Locate the cell with the specified text and output its [X, Y] center coordinate. 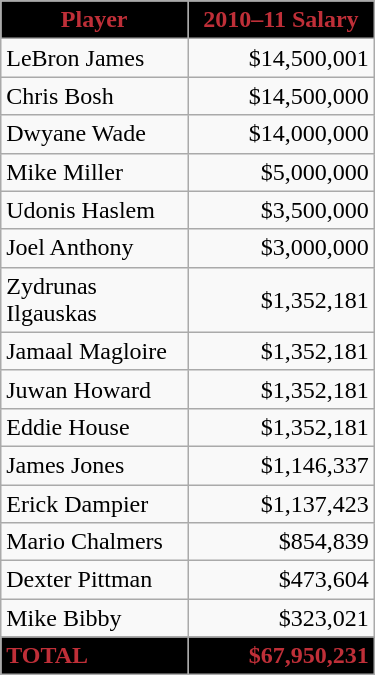
$67,950,231 [282, 656]
$14,500,000 [282, 96]
Mike Bibby [94, 618]
Zydrunas Ilgauskas [94, 300]
Player [94, 20]
$323,021 [282, 618]
$14,000,000 [282, 134]
$14,500,001 [282, 58]
$5,000,000 [282, 172]
LeBron James [94, 58]
Mike Miller [94, 172]
$473,604 [282, 580]
James Jones [94, 465]
$1,146,337 [282, 465]
Juwan Howard [94, 389]
TOTAL [94, 656]
Mario Chalmers [94, 542]
2010–11 Salary [282, 20]
$1,137,423 [282, 503]
Chris Bosh [94, 96]
$854,839 [282, 542]
Eddie House [94, 427]
Udonis Haslem [94, 210]
Joel Anthony [94, 248]
Jamaal Magloire [94, 351]
Dexter Pittman [94, 580]
$3,500,000 [282, 210]
Erick Dampier [94, 503]
Dwyane Wade [94, 134]
$3,000,000 [282, 248]
